Search for the cell housing the specified text and yield its [x, y] center coordinate. 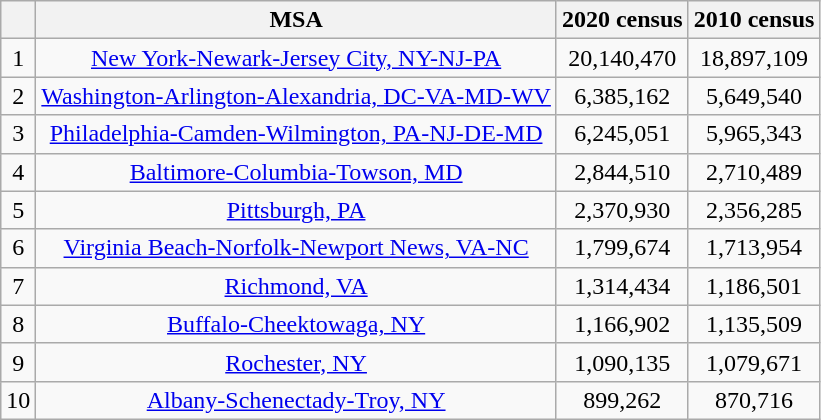
5,649,540 [754, 96]
20,140,470 [622, 58]
1,079,671 [754, 362]
Pittsburgh, PA [296, 210]
5,965,343 [754, 134]
Baltimore-Columbia-Towson, MD [296, 172]
Albany-Schenectady-Troy, NY [296, 400]
Rochester, NY [296, 362]
1,166,902 [622, 324]
5 [18, 210]
1,799,674 [622, 248]
1,713,954 [754, 248]
2,710,489 [754, 172]
1,186,501 [754, 286]
870,716 [754, 400]
Washington-Arlington-Alexandria, DC-VA-MD-WV [296, 96]
1,090,135 [622, 362]
4 [18, 172]
1,314,434 [622, 286]
2,356,285 [754, 210]
Virginia Beach-Norfolk-Newport News, VA-NC [296, 248]
New York-Newark-Jersey City, NY-NJ-PA [296, 58]
18,897,109 [754, 58]
899,262 [622, 400]
Richmond, VA [296, 286]
2020 census [622, 20]
6,245,051 [622, 134]
6,385,162 [622, 96]
2,370,930 [622, 210]
2,844,510 [622, 172]
1 [18, 58]
Philadelphia-Camden-Wilmington, PA-NJ-DE-MD [296, 134]
8 [18, 324]
1,135,509 [754, 324]
6 [18, 248]
Buffalo-Cheektowaga, NY [296, 324]
10 [18, 400]
2 [18, 96]
2010 census [754, 20]
MSA [296, 20]
7 [18, 286]
9 [18, 362]
3 [18, 134]
